Locate the cell with the specified text and output its (X, Y) center coordinate. 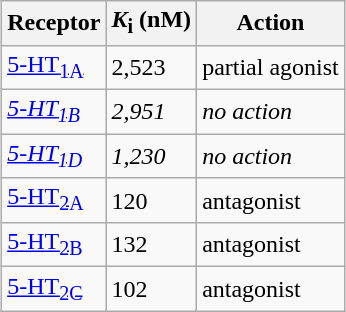
120 (152, 200)
1,230 (152, 156)
132 (152, 244)
Ki (nM) (152, 23)
102 (152, 289)
partial agonist (271, 67)
5-HT2C (54, 289)
5-HT1D (54, 156)
5-HT2A (54, 200)
5-HT1A (54, 67)
5-HT1B (54, 111)
2,523 (152, 67)
2,951 (152, 111)
Receptor (54, 23)
Action (271, 23)
5-HT2B (54, 244)
